Scan for the cell matching the given text and deliver its [X, Y] coordinate at center. 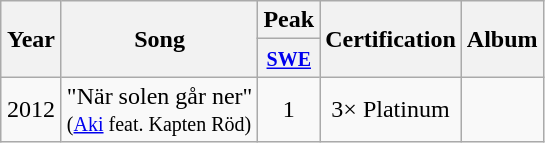
Peak [289, 20]
1 [289, 110]
Album [502, 39]
3× Platinum [391, 110]
Year [32, 39]
SWE [289, 58]
2012 [32, 110]
"När solen går ner"(Aki feat. Kapten Röd) [160, 110]
Song [160, 39]
Certification [391, 39]
